Detect which cell encompasses the target text, then output its [x, y] center coordinate. 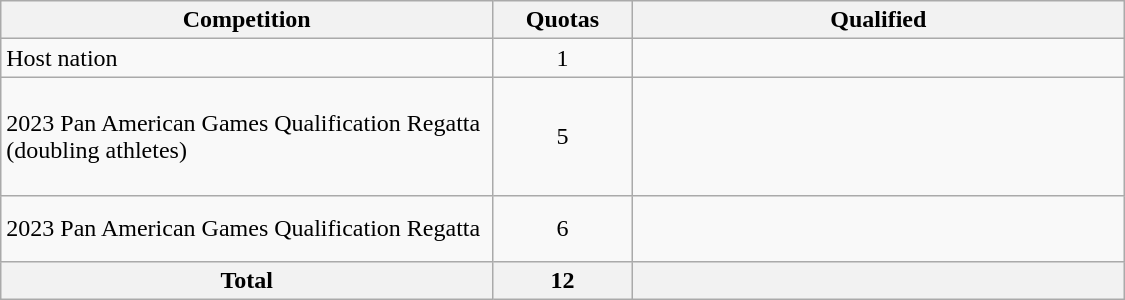
Competition [247, 20]
Qualified [878, 20]
2023 Pan American Games Qualification Regatta [247, 228]
Total [247, 280]
Quotas [563, 20]
12 [563, 280]
6 [563, 228]
1 [563, 58]
2023 Pan American Games Qualification Regatta (doubling athletes) [247, 136]
Host nation [247, 58]
5 [563, 136]
